Scan for the cell matching the given text and deliver its [x, y] coordinate at center. 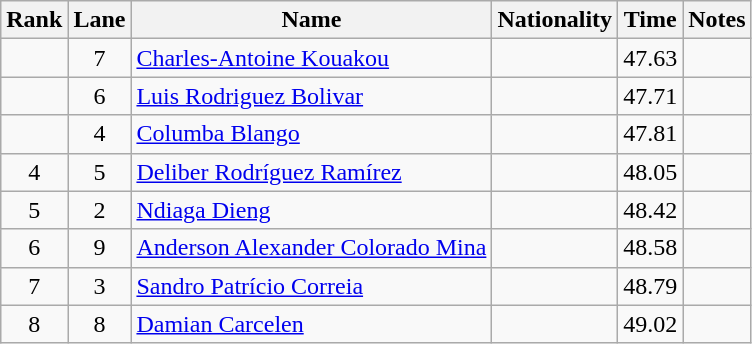
Lane [100, 20]
49.02 [650, 324]
48.05 [650, 172]
Name [312, 20]
47.81 [650, 134]
48.42 [650, 210]
Anderson Alexander Colorado Mina [312, 248]
3 [100, 286]
48.79 [650, 286]
9 [100, 248]
2 [100, 210]
Deliber Rodríguez Ramírez [312, 172]
48.58 [650, 248]
47.63 [650, 58]
Rank [34, 20]
Ndiaga Dieng [312, 210]
Notes [717, 20]
Charles-Antoine Kouakou [312, 58]
Damian Carcelen [312, 324]
Luis Rodriguez Bolivar [312, 96]
Sandro Patrício Correia [312, 286]
Nationality [555, 20]
47.71 [650, 96]
Time [650, 20]
Columba Blango [312, 134]
